Return the [X, Y] coordinate for the center point of the cell that contains the specified text.  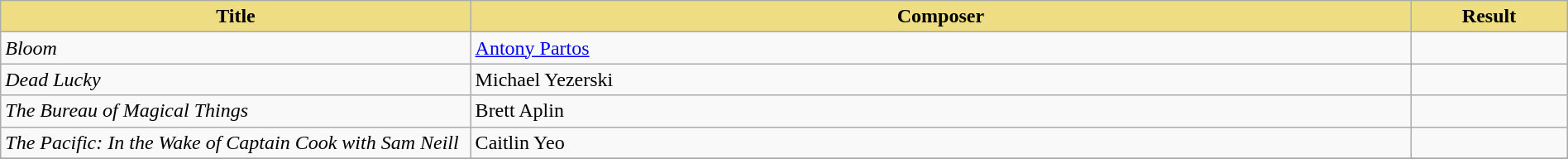
Dead Lucky [236, 79]
The Bureau of Magical Things [236, 111]
Michael Yezerski [941, 79]
The Pacific: In the Wake of Captain Cook with Sam Neill [236, 142]
Result [1489, 17]
Antony Partos [941, 48]
Composer [941, 17]
Caitlin Yeo [941, 142]
Brett Aplin [941, 111]
Bloom [236, 48]
Title [236, 17]
